Determine the [x, y] coordinate at the center of the cell enclosing the given text.  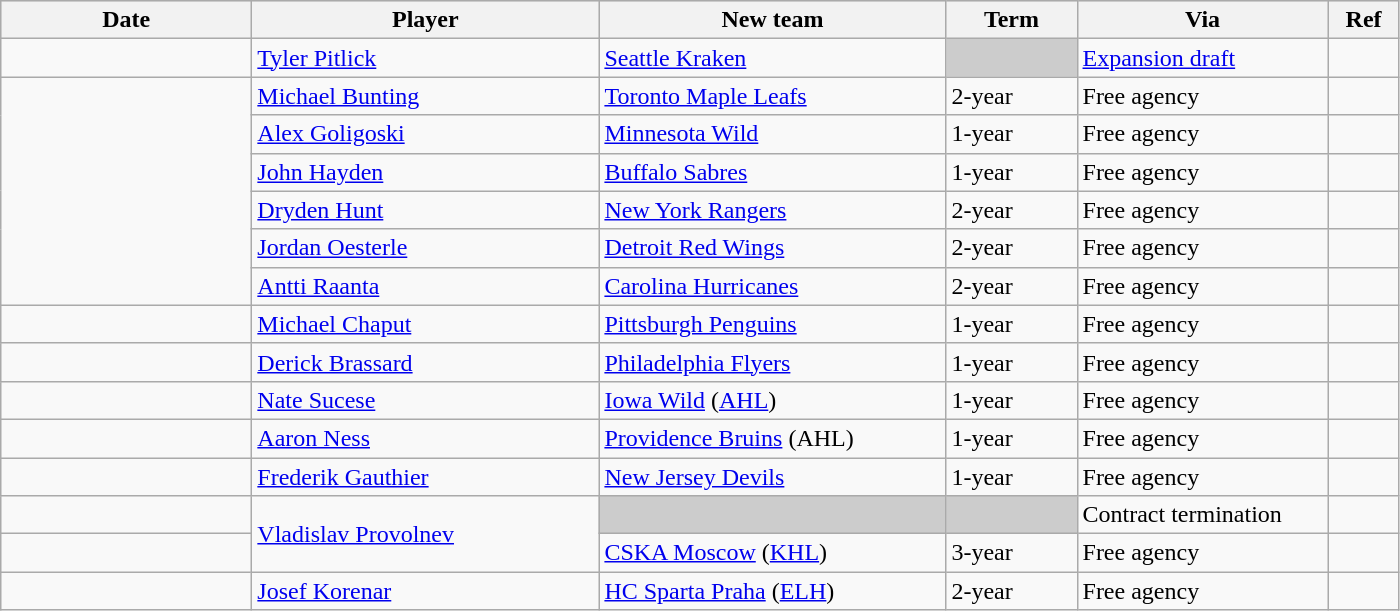
Expansion draft [1202, 58]
Alex Goligoski [426, 134]
Dryden Hunt [426, 210]
Nate Sucese [426, 400]
3-year [1012, 553]
New team [772, 20]
Seattle Kraken [772, 58]
Buffalo Sabres [772, 172]
Antti Raanta [426, 286]
Aaron Ness [426, 438]
Vladislav Provolnev [426, 534]
Player [426, 20]
Michael Bunting [426, 96]
New York Rangers [772, 210]
New Jersey Devils [772, 477]
HC Sparta Praha (ELH) [772, 591]
Jordan Oesterle [426, 248]
Minnesota Wild [772, 134]
John Hayden [426, 172]
Providence Bruins (AHL) [772, 438]
Iowa Wild (AHL) [772, 400]
Toronto Maple Leafs [772, 96]
Via [1202, 20]
Tyler Pitlick [426, 58]
Frederik Gauthier [426, 477]
Date [126, 20]
Term [1012, 20]
Michael Chaput [426, 324]
Ref [1364, 20]
Pittsburgh Penguins [772, 324]
Derick Brassard [426, 362]
Contract termination [1202, 515]
Carolina Hurricanes [772, 286]
CSKA Moscow (KHL) [772, 553]
Josef Korenar [426, 591]
Philadelphia Flyers [772, 362]
Detroit Red Wings [772, 248]
